Capture the cell that displays the provided text and extract its (x, y) central coordinate. 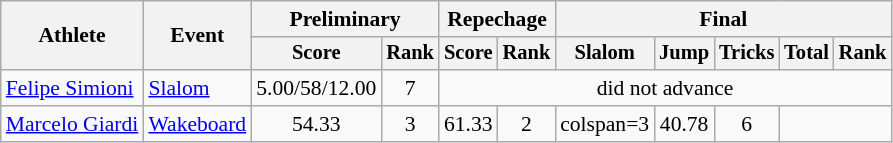
7 (410, 88)
Total (806, 54)
did not advance (665, 88)
Athlete (72, 36)
Jump (684, 54)
61.33 (468, 124)
Tricks (746, 54)
Event (197, 36)
Felipe Simioni (72, 88)
3 (410, 124)
Repechage (497, 19)
Final (723, 19)
40.78 (684, 124)
5.00/58/12.00 (316, 88)
Preliminary (345, 19)
2 (527, 124)
Wakeboard (197, 124)
6 (746, 124)
colspan=3 (604, 124)
Marcelo Giardi (72, 124)
54.33 (316, 124)
